Extract the [X, Y] coordinate from the center of the cell holding the provided text.  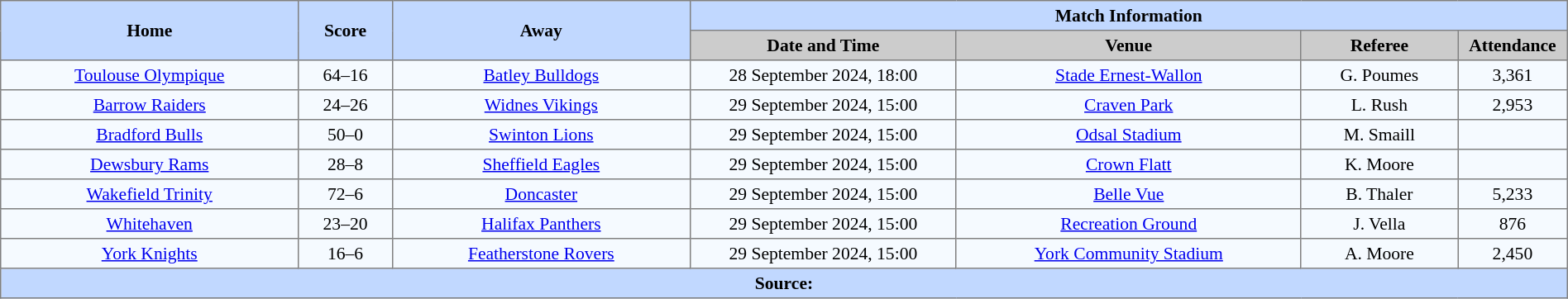
24–26 [346, 105]
Source: [784, 283]
Craven Park [1128, 105]
Stade Ernest-Wallon [1128, 75]
Home [150, 31]
2,450 [1513, 254]
Belle Vue [1128, 194]
G. Poumes [1379, 75]
5,233 [1513, 194]
Crown Flatt [1128, 164]
Recreation Ground [1128, 224]
Away [541, 31]
York Community Stadium [1128, 254]
Dewsbury Rams [150, 164]
J. Vella [1379, 224]
64–16 [346, 75]
Attendance [1513, 45]
M. Smaill [1379, 135]
Date and Time [823, 45]
A. Moore [1379, 254]
Wakefield Trinity [150, 194]
Batley Bulldogs [541, 75]
28 September 2024, 18:00 [823, 75]
Featherstone Rovers [541, 254]
23–20 [346, 224]
2,953 [1513, 105]
York Knights [150, 254]
B. Thaler [1379, 194]
Doncaster [541, 194]
Referee [1379, 45]
72–6 [346, 194]
Widnes Vikings [541, 105]
K. Moore [1379, 164]
L. Rush [1379, 105]
Toulouse Olympique [150, 75]
Bradford Bulls [150, 135]
Swinton Lions [541, 135]
876 [1513, 224]
Whitehaven [150, 224]
Halifax Panthers [541, 224]
Match Information [1128, 16]
Sheffield Eagles [541, 164]
50–0 [346, 135]
Odsal Stadium [1128, 135]
3,361 [1513, 75]
Barrow Raiders [150, 105]
16–6 [346, 254]
Venue [1128, 45]
Score [346, 31]
28–8 [346, 164]
